Capture the cell that displays the provided text and extract its (X, Y) central coordinate. 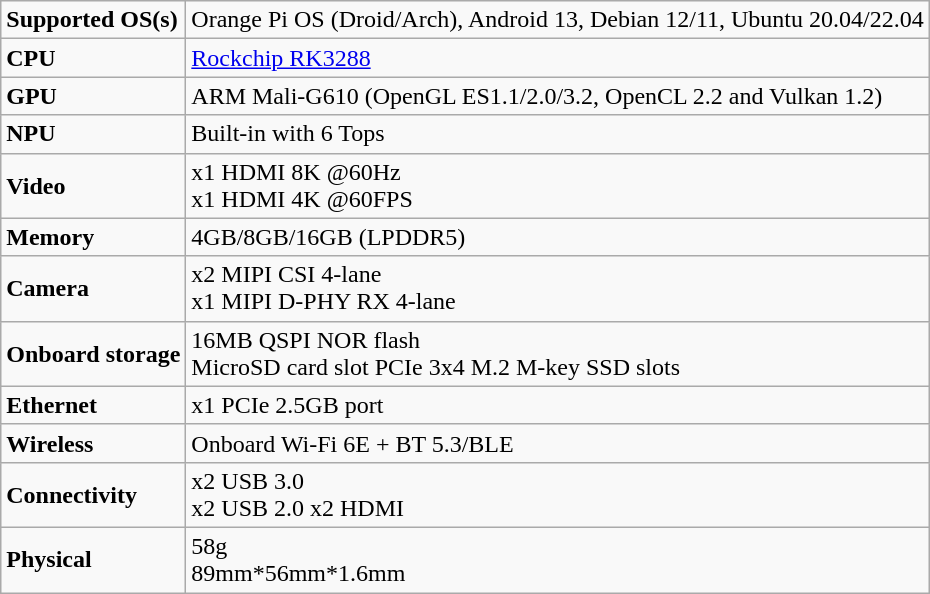
Onboard Wi-Fi 6E + BT 5.3/BLE (558, 443)
4GB/8GB/16GB (LPDDR5) (558, 237)
Built-in with 6 Tops (558, 134)
Physical (94, 560)
x1 HDMI 8K @60Hzx1 HDMI 4K @60FPS (558, 186)
Rockchip RK3288 (558, 58)
Memory (94, 237)
Onboard storage (94, 354)
NPU (94, 134)
Supported OS(s) (94, 20)
x1 PCIe 2.5GB port (558, 405)
58g89mm*56mm*1.6mm (558, 560)
Camera (94, 288)
Video (94, 186)
Connectivity (94, 494)
ARM Mali-G610 (OpenGL ES1.1/2.0/3.2, OpenCL 2.2 and Vulkan 1.2) (558, 96)
GPU (94, 96)
Wireless (94, 443)
Ethernet (94, 405)
16MB QSPI NOR flashMicroSD card slot PCIe 3x4 M.2 M-key SSD slots (558, 354)
x2 MIPI CSI 4-lanex1 MIPI D-PHY RX 4-lane (558, 288)
Orange Pi OS (Droid/Arch), Android 13, Debian 12/11, Ubuntu 20.04/22.04 (558, 20)
x2 USB 3.0x2 USB 2.0 x2 HDMI (558, 494)
CPU (94, 58)
